Provide the (x, y) coordinate of the cell's center where the given text is located.  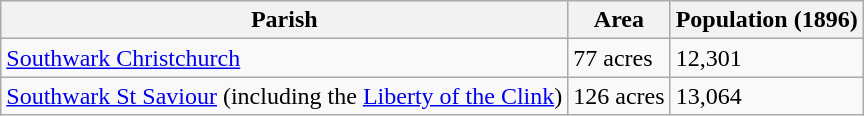
Area (619, 20)
Parish (284, 20)
12,301 (766, 58)
Southwark Christchurch (284, 58)
13,064 (766, 96)
Population (1896) (766, 20)
126 acres (619, 96)
Southwark St Saviour (including the Liberty of the Clink) (284, 96)
77 acres (619, 58)
